Provide the [x, y] coordinate of the cell's center where the given text is located.  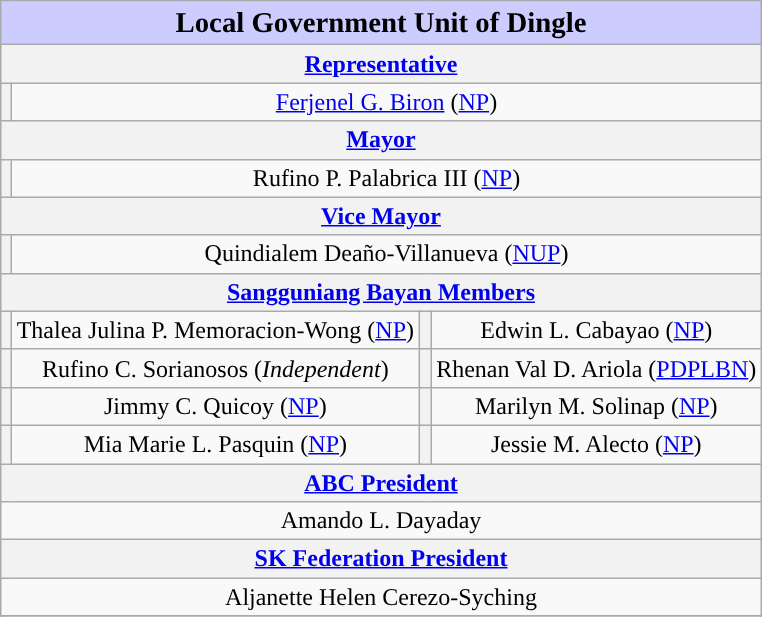
Rhenan Val D. Ariola (PDPLBN) [596, 368]
Sangguniang Bayan Members [381, 292]
Jessie M. Alecto (NP) [596, 444]
Jimmy C. Quicoy (NP) [215, 406]
Edwin L. Cabayao (NP) [596, 330]
Thalea Julina P. Memoracion-Wong (NP) [215, 330]
Local Government Unit of Dingle [381, 23]
Amando L. Dayaday [381, 521]
Vice Mayor [381, 216]
Marilyn M. Solinap (NP) [596, 406]
Mia Marie L. Pasquin (NP) [215, 444]
Aljanette Helen Cerezo-Syching [381, 597]
Rufino C. Sorianosos (Independent) [215, 368]
Rufino P. Palabrica III (NP) [386, 178]
Representative [381, 64]
ABC President [381, 483]
Ferjenel G. Biron (NP) [386, 102]
Mayor [381, 140]
SK Federation President [381, 559]
Quindialem Deaño-Villanueva (NUP) [386, 254]
